Detect which cell encompasses the target text, then output its (x, y) center coordinate. 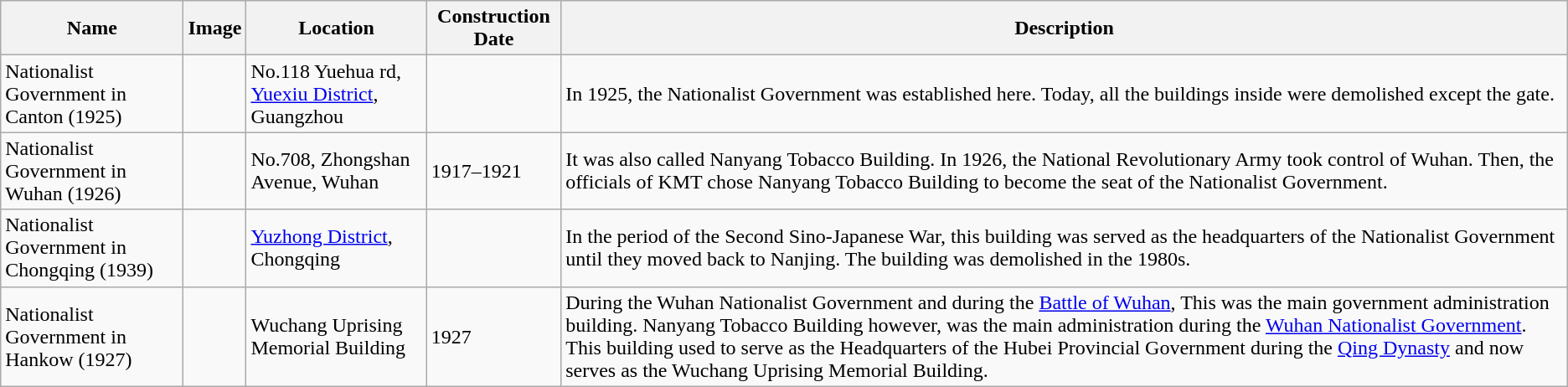
Nationalist Government in Hankow (1927) (92, 337)
Description (1065, 28)
Image (214, 28)
1927 (493, 337)
Yuzhong District, Chongqing (337, 248)
Name (92, 28)
In 1925, the Nationalist Government was established here. Today, all the buildings inside were demolished except the gate. (1065, 94)
Location (337, 28)
1917–1921 (493, 171)
Nationalist Government in Wuhan (1926) (92, 171)
No.708, Zhongshan Avenue, Wuhan (337, 171)
Nationalist Government in Chongqing (1939) (92, 248)
Wuchang Uprising Memorial Building (337, 337)
Nationalist Government in Canton (1925) (92, 94)
Construction Date (493, 28)
No.118 Yuehua rd, Yuexiu District, Guangzhou (337, 94)
